Output the (X, Y) coordinate of the center of the cell containing the given text.  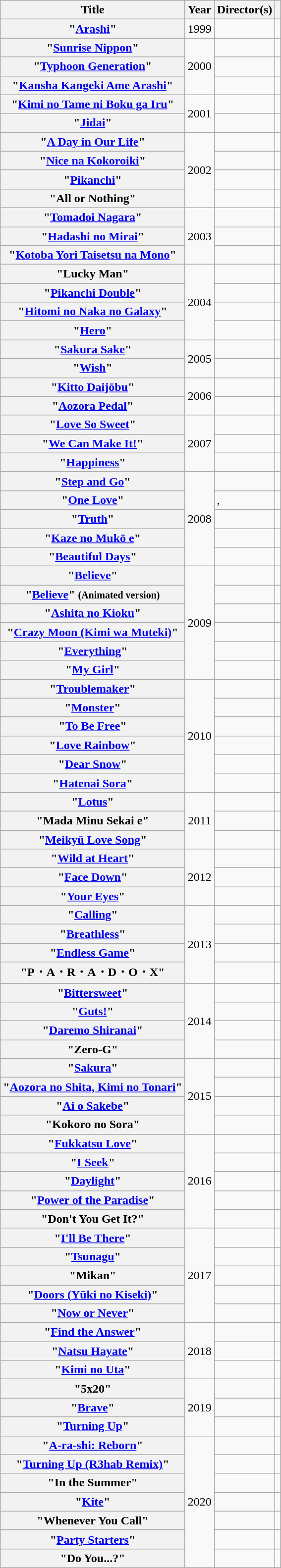
"Natsu Hayate" (93, 1351)
Title (93, 10)
"I Seek" (93, 1162)
, (245, 500)
"Tomadoi Nagara" (93, 217)
"I'll Be There" (93, 1238)
"Wild at Heart" (93, 859)
"Do You...?" (93, 1558)
2005 (199, 359)
"Beautiful Days" (93, 557)
"Typhoon Generation" (93, 66)
"P・A・R・A・D・O・X" (93, 973)
"Calling" (93, 915)
"Kaze no Mukō e" (93, 538)
"Find the Answer" (93, 1332)
"Crazy Moon (Kimi wa Muteki)" (93, 632)
"Truth" (93, 519)
"Ai o Sakebe" (93, 1106)
"Believe" (93, 576)
"Ashita no Kioku" (93, 613)
1999 (199, 29)
2001 (199, 113)
"Happiness" (93, 462)
"Turning Up" (93, 1426)
2004 (199, 302)
"Mikan" (93, 1275)
"Step and Go" (93, 481)
2000 (199, 66)
"Daylight" (93, 1181)
"Everything" (93, 651)
"Party Starters" (93, 1539)
"Nice na Kokoroiki" (93, 161)
"Aozora Pedal" (93, 406)
2013 (199, 944)
"Pikanchi Double" (93, 293)
"Face Down" (93, 877)
"Troublemaker" (93, 689)
"Love So Sweet" (93, 425)
"Wish" (93, 368)
"Daremo Shiranai" (93, 1030)
"A-ra-shi: Reborn" (93, 1445)
2007 (199, 443)
2017 (199, 1275)
"Jidai" (93, 123)
"My Girl" (93, 670)
2018 (199, 1351)
"Breathless" (93, 934)
"Turning Up (R3hab Remix)" (93, 1464)
"Meikyū Love Song" (93, 840)
"Sakura Sake" (93, 349)
"Hero" (93, 330)
"Lotus" (93, 802)
"Arashi" (93, 29)
"5x20" (93, 1389)
2014 (199, 1021)
2008 (199, 519)
2020 (199, 1502)
"Endless Game" (93, 953)
"Whenever You Call" (93, 1520)
"Brave" (93, 1407)
2006 (199, 396)
"Kimi no Tame ni Boku ga Iru" (93, 104)
"Hatenai Sora" (93, 783)
"One Love" (93, 500)
2002 (199, 170)
2016 (199, 1181)
"Zero-G" (93, 1049)
"In the Summer" (93, 1483)
"Guts!" (93, 1012)
"Power of the Paradise" (93, 1200)
2003 (199, 236)
"Kansha Kangeki Ame Arashi" (93, 85)
"Believe" (Animated version) (93, 595)
2012 (199, 877)
2015 (199, 1096)
2019 (199, 1407)
"Doors (Yūki no Kiseki)" (93, 1295)
2009 (199, 623)
"All or Nothing" (93, 198)
2011 (199, 820)
"Hitomi no Naka no Galaxy" (93, 312)
"Hadashi no Mirai" (93, 236)
"Kotoba Yori Taisetsu na Mono" (93, 255)
"Love Rainbow" (93, 745)
"Kokoro no Sora" (93, 1125)
"Lucky Man" (93, 274)
"To Be Free" (93, 726)
"Sakura" (93, 1068)
"Bittersweet" (93, 992)
"Aozora no Shita, Kimi no Tonari" (93, 1087)
"Now or Never" (93, 1313)
2010 (199, 736)
"Don't You Get It?" (93, 1219)
"Dear Snow" (93, 764)
"Fukkatsu Love" (93, 1143)
"Kitto Daijōbu" (93, 387)
"Tsunagu" (93, 1256)
"Kite" (93, 1502)
"A Day in Our Life" (93, 142)
Director(s) (245, 10)
"Monster" (93, 707)
Year (199, 10)
"Pikanchi" (93, 179)
"Mada Minu Sekai e" (93, 820)
"Sunrise Nippon" (93, 48)
"We Can Make It!" (93, 443)
"Kimi no Uta" (93, 1370)
"Your Eyes" (93, 896)
